Provide the (x, y) coordinate of the cell's center where the given text is located.  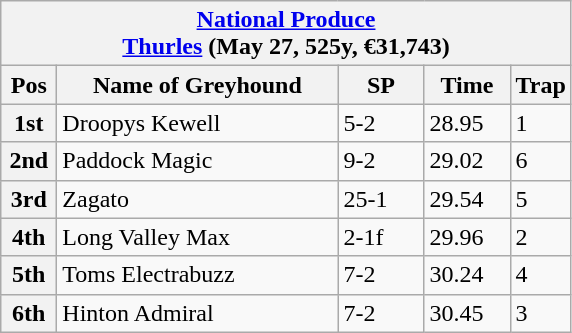
9-2 (381, 161)
6 (540, 161)
2nd (29, 161)
30.24 (467, 275)
6th (29, 313)
Trap (540, 85)
Paddock Magic (198, 161)
2 (540, 237)
1st (29, 123)
29.02 (467, 161)
25-1 (381, 199)
Time (467, 85)
28.95 (467, 123)
5th (29, 275)
National Produce Thurles (May 27, 525y, €31,743) (286, 34)
29.54 (467, 199)
Droopys Kewell (198, 123)
Name of Greyhound (198, 85)
SP (381, 85)
4th (29, 237)
3rd (29, 199)
2-1f (381, 237)
4 (540, 275)
Zagato (198, 199)
30.45 (467, 313)
Toms Electrabuzz (198, 275)
Pos (29, 85)
3 (540, 313)
5 (540, 199)
1 (540, 123)
Hinton Admiral (198, 313)
5-2 (381, 123)
Long Valley Max (198, 237)
29.96 (467, 237)
